Pinpoint the cell where the given text exists, returning its [X, Y] midpoint coordinate. 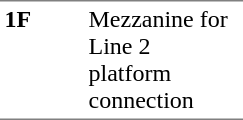
Mezzanine for Line 2 platform connection [164, 60]
1F [42, 60]
